Locate the cell with the specified text and output its [X, Y] center coordinate. 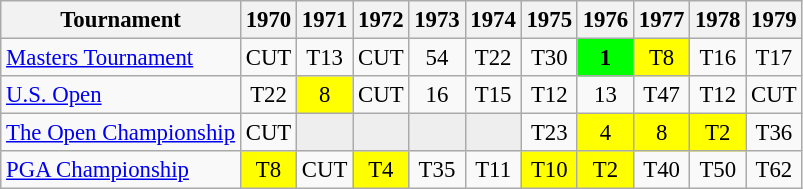
T11 [493, 170]
T17 [774, 58]
1973 [437, 20]
T16 [718, 58]
T15 [493, 95]
T50 [718, 170]
16 [437, 95]
1979 [774, 20]
4 [605, 133]
Masters Tournament [121, 58]
Tournament [121, 20]
T47 [661, 95]
T62 [774, 170]
1972 [381, 20]
T23 [549, 133]
54 [437, 58]
T40 [661, 170]
1970 [268, 20]
U.S. Open [121, 95]
1977 [661, 20]
1978 [718, 20]
13 [605, 95]
T35 [437, 170]
1 [605, 58]
T13 [325, 58]
PGA Championship [121, 170]
T36 [774, 133]
1974 [493, 20]
1976 [605, 20]
1975 [549, 20]
The Open Championship [121, 133]
1971 [325, 20]
T30 [549, 58]
T4 [381, 170]
T10 [549, 170]
